Find where the given text appears and provide that cell's center as (X, Y) coordinate. 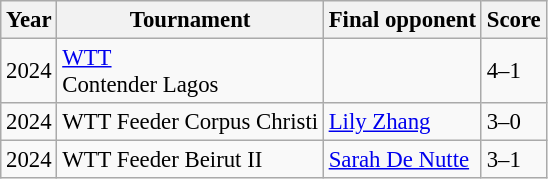
Year (29, 20)
WTTContender Lagos (190, 72)
Score (514, 20)
3–0 (514, 122)
WTT Feeder Corpus Christi (190, 122)
WTT Feeder Beirut II (190, 160)
Lily Zhang (402, 122)
4–1 (514, 72)
3–1 (514, 160)
Final opponent (402, 20)
Tournament (190, 20)
Sarah De Nutte (402, 160)
